For the text-containing cell, return its midpoint in (x, y) coordinate format. 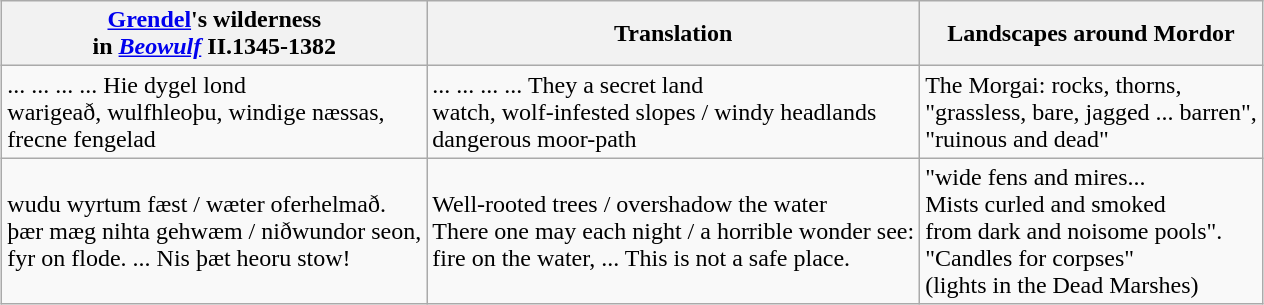
The Morgai: rocks, thorns,"grassless, bare, jagged ... barren","ruinous and dead" (1092, 112)
... ... ... ... Hie dygel londwarigeað, wulfhleoþu, windige næssas,frecne fengelad (214, 112)
wudu wyrtum fæst / wæter oferhelmað.þær mæg nihta gehwæm / niðwundor seon,fyr on flode. ... Nis þæt heoru stow! (214, 231)
Grendel's wildernessin Beowulf II.1345-1382 (214, 34)
... ... ... ... They a secret landwatch, wolf-infested slopes / windy headlandsdangerous moor-path (674, 112)
Landscapes around Mordor (1092, 34)
Translation (674, 34)
Well-rooted trees / overshadow the waterThere one may each night / a horrible wonder see:fire on the water, ... This is not a safe place. (674, 231)
"wide fens and mires...Mists curled and smokedfrom dark and noisome pools"."Candles for corpses"(lights in the Dead Marshes) (1092, 231)
